From the cell containing the given text, extract its center point as (X, Y) coordinate. 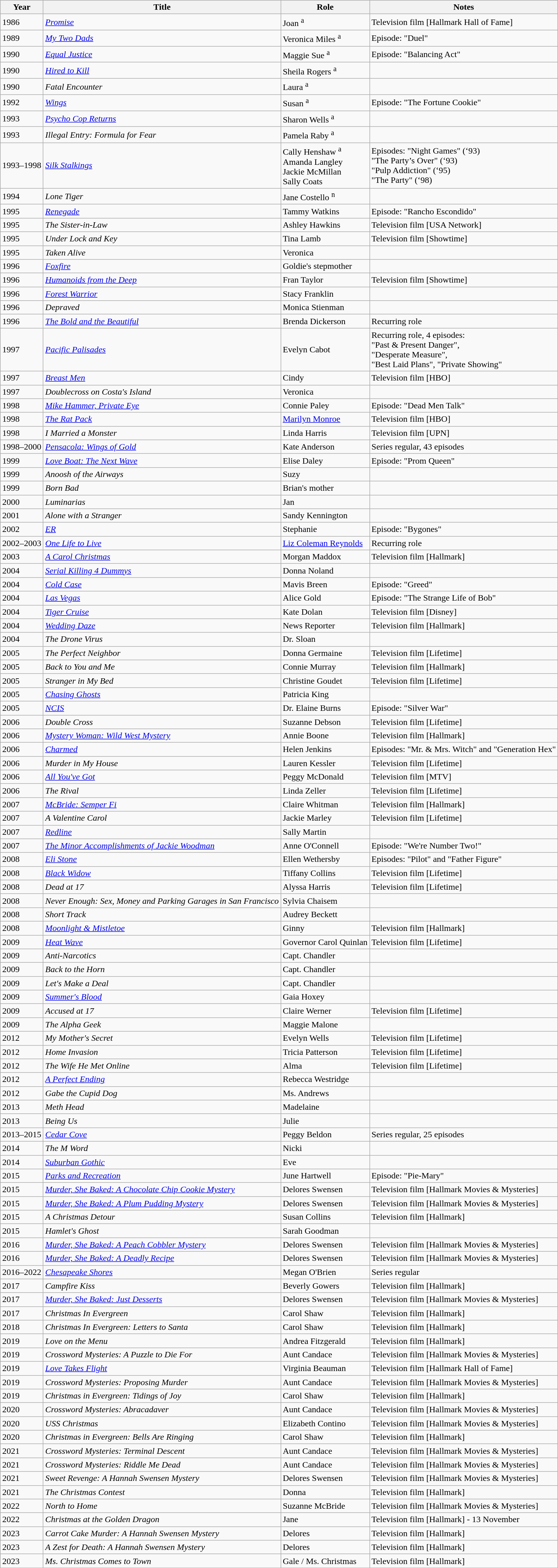
Episodes: "Mr. & Mrs. Witch" and "Generation Hex" (464, 749)
The Christmas Contest (162, 1492)
Christmas in Evergreen: Tidings of Joy (162, 1396)
Suzy (325, 474)
Crossword Mysteries: Riddle Me Dead (162, 1465)
Stranger in My Bed (162, 680)
Donna Noland (325, 571)
Brenda Dickerson (325, 321)
Christmas In Evergreen (162, 1313)
Linda Harris (325, 433)
Ginny (325, 928)
Peggy McDonald (325, 777)
Chasing Ghosts (162, 694)
Mavis Breen (325, 584)
Television film [MTV] (464, 777)
The Bold and the Beautiful (162, 321)
1989 (22, 38)
Jan (325, 502)
Pamela Raby a (325, 135)
Hamlet's Ghost (162, 1231)
Redline (162, 832)
Christmas In Evergreen: Letters to Santa (162, 1327)
Kate Dolan (325, 612)
Joan a (325, 22)
Love on the Menu (162, 1341)
ER (162, 529)
Under Lock and Key (162, 239)
Sandy Kennington (325, 516)
1998–2000 (22, 447)
Claire Whitman (325, 804)
Fran Taylor (325, 280)
Episode: "Greed" (464, 584)
The Sister-in-Law (162, 225)
The Minor Accomplishments of Jackie Woodman (162, 846)
Goldie's stepmother (325, 266)
Never Enough: Sex, Money and Parking Garages in San Francisco (162, 901)
Las Vegas (162, 598)
Television film [UPN] (464, 433)
Patricia King (325, 694)
Television film [Disney] (464, 612)
Forest Warrior (162, 294)
Parks and Recreation (162, 1176)
Linda Zeller (325, 791)
1993–1998 (22, 166)
Ashley Hawkins (325, 225)
Psycho Cop Returns (162, 119)
Home Invasion (162, 1052)
Episodes: "Night Games" (‘93)"The Party’s Over" (‘93)"Pulp Addiction" (‘95)"The Party" (‘98) (464, 166)
Back to You and Me (162, 667)
Sarah Goodman (325, 1231)
2003 (22, 557)
Sweet Revenge: A Hannah Swensen Mystery (162, 1478)
Sharon Wells a (325, 119)
Mike Hammer, Private Eye (162, 405)
Depraved (162, 308)
One Life to Live (162, 543)
Pacific Palisades (162, 350)
Renegade (162, 211)
Television film [Hallmark] - 13 November (464, 1520)
Double Cross (162, 722)
Eli Stone (162, 859)
Annie Boone (325, 736)
2013–2015 (22, 1134)
Episode: "We're Number Two!" (464, 846)
Born Bad (162, 488)
Eve (325, 1162)
Anti-Narcotics (162, 956)
Alone with a Stranger (162, 516)
Notes (464, 7)
Andrea Fitzgerald (325, 1341)
Megan O'Brien (325, 1272)
Lone Tiger (162, 197)
Madelaine (325, 1107)
Hired to Kill (162, 70)
A Carol Christmas (162, 557)
All You've Got (162, 777)
Alma (325, 1066)
Cindy (325, 378)
Series regular (464, 1272)
Episode: "Silver War" (464, 708)
Taken Alive (162, 253)
Ms. Christmas Comes to Town (162, 1561)
McBride: Semper Fi (162, 804)
Stephanie (325, 529)
Episode: "Prom Queen" (464, 460)
Sylvia Chaisem (325, 901)
Anne O'Connell (325, 846)
Donna (325, 1492)
A Zest for Death: A Hannah Swensen Mystery (162, 1547)
I Married a Monster (162, 433)
Episode: "Balancing Act" (464, 54)
Pensacola: Wings of Gold (162, 447)
Let's Make a Deal (162, 983)
Murder, She Baked: A Chocolate Chip Cookie Mystery (162, 1190)
Heat Wave (162, 942)
Cold Case (162, 584)
Cedar Cove (162, 1134)
Series regular, 25 episodes (464, 1134)
Dead at 17 (162, 887)
Title (162, 7)
Murder, She Baked: Just Desserts (162, 1299)
Alyssa Harris (325, 887)
Helen Jenkins (325, 749)
The Perfect Neighbor (162, 653)
The M Word (162, 1148)
Equal Justice (162, 54)
Connie Paley (325, 405)
Moonlight & Mistletoe (162, 928)
1994 (22, 197)
Christmas in Evergreen: Bells Are Ringing (162, 1437)
Tina Lamb (325, 239)
Murder, She Baked: A Peach Cobbler Mystery (162, 1245)
Crossword Mysteries: Proposing Murder (162, 1382)
Evelyn Cabot (325, 350)
Campfire Kiss (162, 1286)
Christmas at the Golden Dragon (162, 1520)
Jane (325, 1520)
2002 (22, 529)
The Alpha Geek (162, 1024)
Beverly Gowers (325, 1286)
Love Boat: The Next Wave (162, 460)
Luminarias (162, 502)
Tiger Cruise (162, 612)
Veronica Miles a (325, 38)
Promise (162, 22)
Stacy Franklin (325, 294)
Serial Killing 4 Dummys (162, 571)
Donna Germaine (325, 653)
The Rival (162, 791)
A Christmas Detour (162, 1217)
Connie Murray (325, 667)
Episodes: "Pilot" and "Father Figure" (464, 859)
A Perfect Ending (162, 1079)
USS Christmas (162, 1423)
My Two Dads (162, 38)
Tammy Watkins (325, 211)
2018 (22, 1327)
Dr. Elaine Burns (325, 708)
Foxfire (162, 266)
Lauren Kessler (325, 763)
Humanoids from the Deep (162, 280)
Dr. Sloan (325, 639)
1992 (22, 103)
Ms. Andrews (325, 1093)
Murder in My House (162, 763)
Christine Goudet (325, 680)
Crossword Mysteries: Terminal Descent (162, 1451)
Chesapeake Shores (162, 1272)
Gale / Ms. Christmas (325, 1561)
Crossword Mysteries: Abracadaver (162, 1410)
Episode: "Pie-Mary" (464, 1176)
Breast Men (162, 378)
Alice Gold (325, 598)
Cally Henshaw aAmanda LangleyJackie McMillanSally Coats (325, 166)
Episode: "Bygones" (464, 529)
Liz Coleman Reynolds (325, 543)
Role (325, 7)
Episode: "The Strange Life of Bob" (464, 598)
Episode: "Duel" (464, 38)
Rebecca Westridge (325, 1079)
Recurring role, 4 episodes:"Past & Present Danger","Desperate Measure","Best Laid Plans", "Private Showing" (464, 350)
Laura a (325, 87)
Peggy Beldon (325, 1134)
Kate Anderson (325, 447)
Suzanne Debson (325, 722)
Suzanne McBride (325, 1506)
Maggie Malone (325, 1024)
Brian's mother (325, 488)
1986 (22, 22)
NCIS (162, 708)
Episode: "The Fortune Cookie" (464, 103)
Susan a (325, 103)
Elise Daley (325, 460)
Jackie Marley (325, 818)
Julie (325, 1121)
News Reporter (325, 626)
Ellen Wethersby (325, 859)
Wings (162, 103)
Episode: "Dead Men Talk" (464, 405)
Charmed (162, 749)
Audrey Beckett (325, 914)
My Mother's Secret (162, 1038)
Back to the Horn (162, 970)
Carrot Cake Murder: A Hannah Swensen Mystery (162, 1533)
Monica Stienman (325, 308)
Gaia Hoxey (325, 997)
Being Us (162, 1121)
Mystery Woman: Wild West Mystery (162, 736)
The Wife He Met Online (162, 1066)
Marilyn Monroe (325, 419)
Fatal Encounter (162, 87)
Virginia Beauman (325, 1368)
The Rat Pack (162, 419)
Love Takes Flight (162, 1368)
Television film [USA Network] (464, 225)
2000 (22, 502)
Year (22, 7)
Doublecross on Costa's Island (162, 392)
Sheila Rogers a (325, 70)
Sally Martin (325, 832)
Susan Collins (325, 1217)
Tricia Patterson (325, 1052)
Evelyn Wells (325, 1038)
Murder, She Baked: A Deadly Recipe (162, 1258)
Crossword Mysteries: A Puzzle to Die For (162, 1354)
Meth Head (162, 1107)
Illegal Entry: Formula for Fear (162, 135)
Maggie Sue a (325, 54)
2001 (22, 516)
Silk Stalkings (162, 166)
Accused at 17 (162, 1011)
Series regular, 43 episodes (464, 447)
Short Track (162, 914)
The Drone Virus (162, 639)
Jane Costello n (325, 197)
Black Widow (162, 873)
Gabe the Cupid Dog (162, 1093)
Wedding Daze (162, 626)
Morgan Maddox (325, 557)
North to Home (162, 1506)
Murder, She Baked: A Plum Pudding Mystery (162, 1203)
Episode: "Rancho Escondido" (464, 211)
Elizabeth Contino (325, 1423)
2016–2022 (22, 1272)
Summer's Blood (162, 997)
Tiffany Collins (325, 873)
Suburban Gothic (162, 1162)
A Valentine Carol (162, 818)
Claire Werner (325, 1011)
2002–2003 (22, 543)
Anoosh of the Airways (162, 474)
Governor Carol Quinlan (325, 942)
June Hartwell (325, 1176)
Nicki (325, 1148)
